Output the [x, y] coordinate of the center of the cell containing the given text.  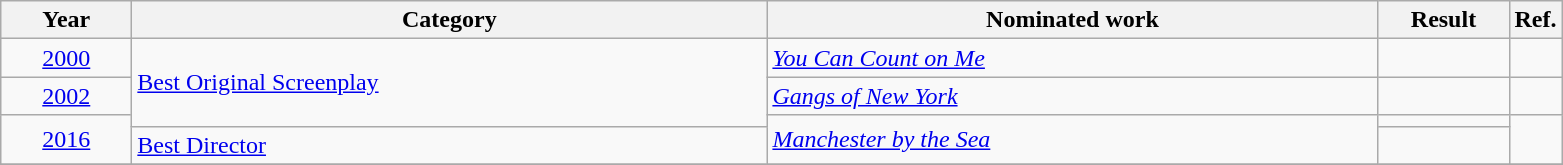
Ref. [1536, 20]
Category [450, 20]
Best Original Screenplay [450, 82]
Gangs of New York [1072, 96]
Best Director [450, 145]
2016 [66, 140]
2000 [66, 58]
Manchester by the Sea [1072, 140]
Nominated work [1072, 20]
You Can Count on Me [1072, 58]
Result [1444, 20]
2002 [66, 96]
Year [66, 20]
